Locate the cell with the specified text and output its [x, y] center coordinate. 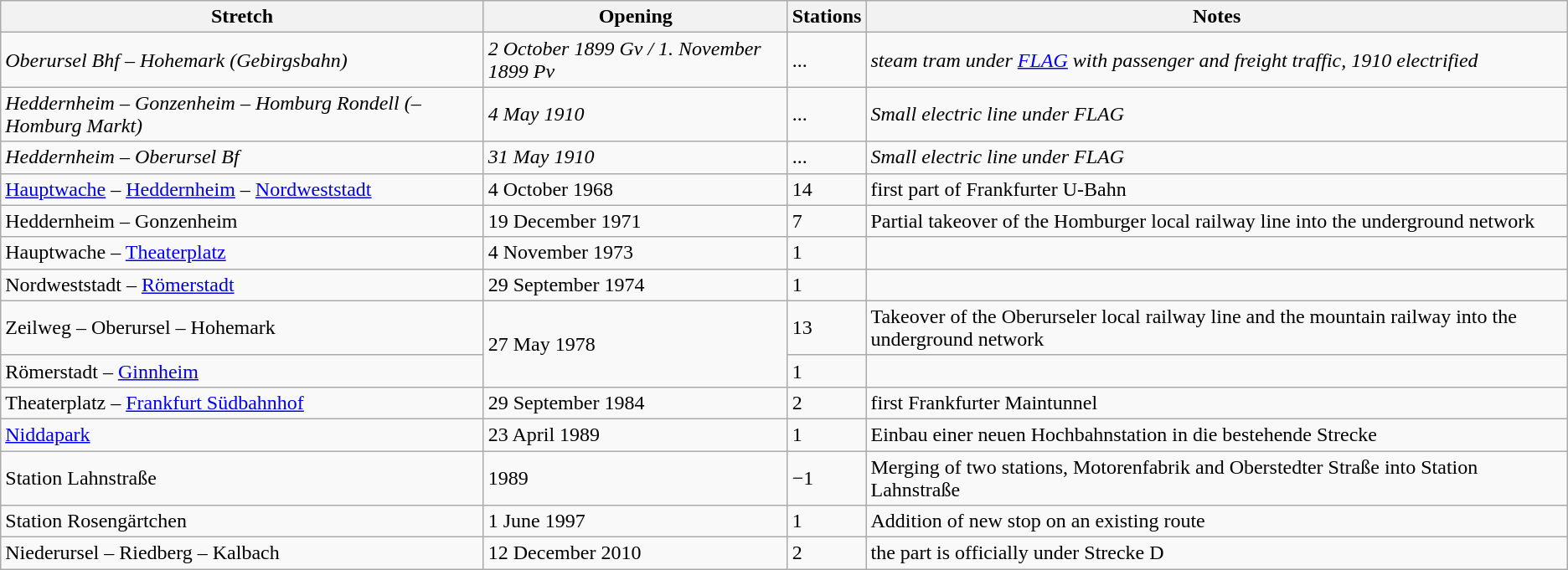
29 September 1974 [635, 285]
Hauptwache – Theaterplatz [242, 253]
Einbau einer neuen Hochbahnstation in die bestehende Strecke [1216, 434]
4 November 1973 [635, 253]
12 December 2010 [635, 553]
Addition of new stop on an existing route [1216, 521]
23 April 1989 [635, 434]
Niederursel – Riedberg – Kalbach [242, 553]
Stretch [242, 17]
Niddapark [242, 434]
Station Lahnstraße [242, 477]
Römerstadt – Ginnheim [242, 371]
4 May 1910 [635, 114]
Merging of two stations, Motorenfabrik and Oberstedter Straße into Station Lahnstraße [1216, 477]
Station Rosengärtchen [242, 521]
Theaterplatz – Frankfurt Südbahnhof [242, 403]
Oberursel Bhf – Hohemark (Gebirgsbahn) [242, 60]
Stations [827, 17]
Heddernheim – Oberursel Bf [242, 157]
Heddernheim – Gonzenheim – Homburg Rondell (– Homburg Markt) [242, 114]
first part of Frankfurter U-Bahn [1216, 189]
4 October 1968 [635, 189]
Nordweststadt – Römerstadt [242, 285]
7 [827, 221]
1 June 1997 [635, 521]
Partial takeover of the Homburger local railway line into the underground network [1216, 221]
Zeilweg – Oberursel – Hohemark [242, 328]
31 May 1910 [635, 157]
steam tram under FLAG with passenger and freight traffic, 1910 electrified [1216, 60]
13 [827, 328]
−1 [827, 477]
2 October 1899 Gv / 1. November 1899 Pv [635, 60]
1989 [635, 477]
first Frankfurter Maintunnel [1216, 403]
29 September 1984 [635, 403]
19 December 1971 [635, 221]
the part is officially under Strecke D [1216, 553]
Takeover of the Oberurseler local railway line and the mountain railway into the underground network [1216, 328]
Opening [635, 17]
27 May 1978 [635, 343]
Hauptwache – Heddernheim – Nordweststadt [242, 189]
14 [827, 189]
Heddernheim – Gonzenheim [242, 221]
Notes [1216, 17]
